Capture the cell that displays the provided text and extract its [X, Y] central coordinate. 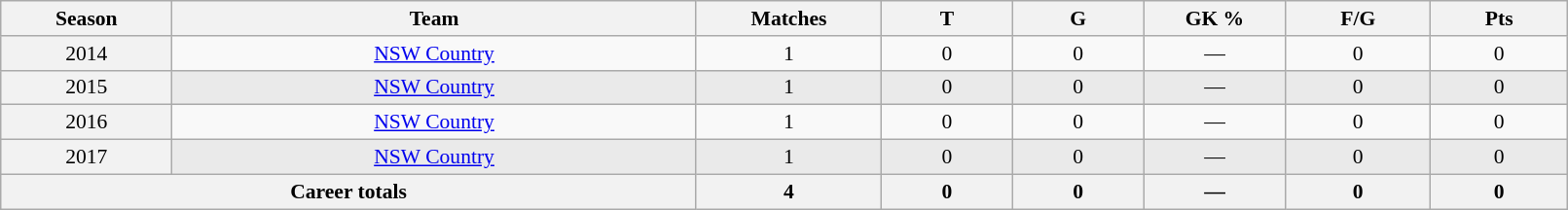
Pts [1499, 18]
2017 [87, 157]
GK % [1215, 18]
F/G [1358, 18]
2016 [87, 122]
Team [434, 18]
Matches [788, 18]
2015 [87, 87]
Season [87, 18]
G [1078, 18]
2014 [87, 53]
4 [788, 192]
Career totals [348, 192]
T [948, 18]
